Detect which cell encompasses the target text, then output its (X, Y) center coordinate. 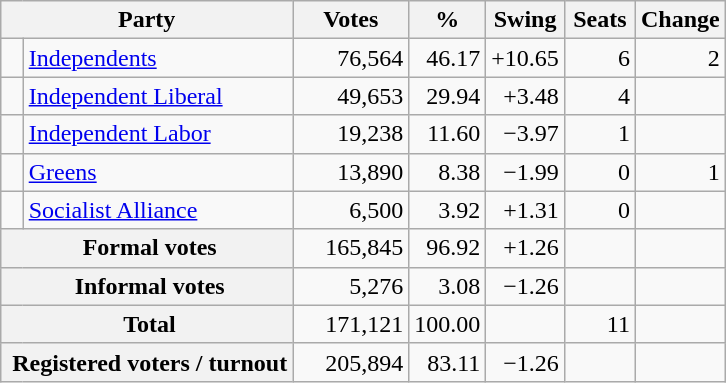
4 (600, 96)
29.94 (448, 96)
11.60 (448, 134)
165,845 (351, 248)
+1.26 (526, 248)
+3.48 (526, 96)
Votes (351, 20)
Change (680, 20)
96.92 (448, 248)
Greens (158, 172)
Socialist Alliance (158, 210)
Formal votes (147, 248)
Swing (526, 20)
76,564 (351, 58)
13,890 (351, 172)
Informal votes (147, 286)
Independent Labor (158, 134)
49,653 (351, 96)
% (448, 20)
Seats (600, 20)
205,894 (351, 362)
+1.31 (526, 210)
11 (600, 324)
6 (600, 58)
5,276 (351, 286)
171,121 (351, 324)
+10.65 (526, 58)
3.92 (448, 210)
3.08 (448, 286)
6,500 (351, 210)
−3.97 (526, 134)
46.17 (448, 58)
Total (147, 324)
−1.99 (526, 172)
Independents (158, 58)
8.38 (448, 172)
2 (680, 58)
83.11 (448, 362)
Registered voters / turnout (147, 362)
Party (147, 20)
Independent Liberal (158, 96)
19,238 (351, 134)
100.00 (448, 324)
